Return the [x, y] coordinate for the center point of the cell that contains the specified text.  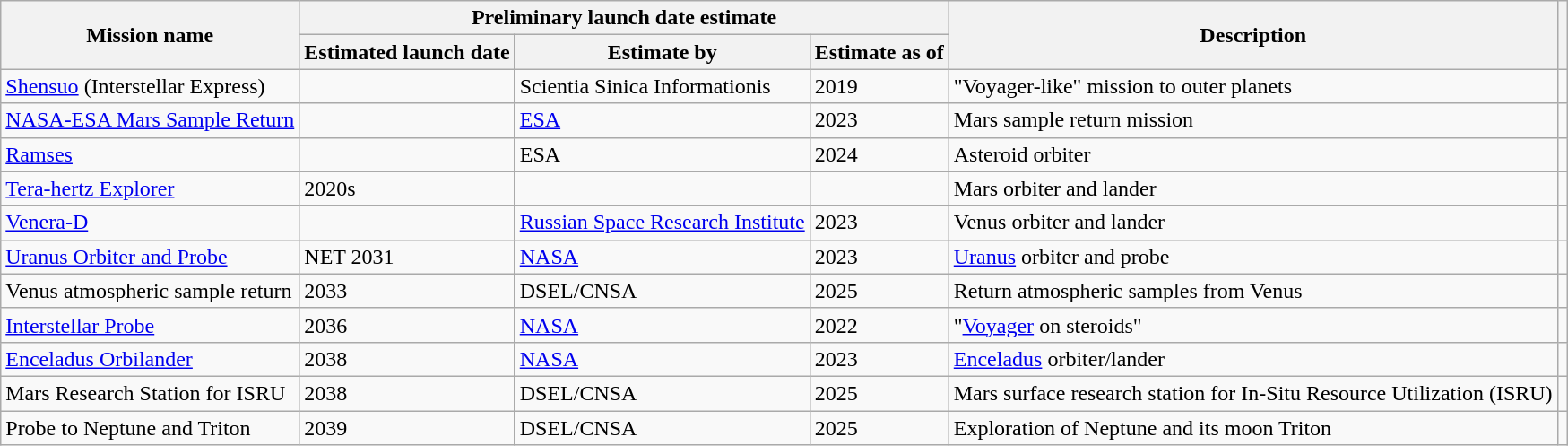
Russian Space Research Institute [662, 223]
Enceladus orbiter/lander [1253, 359]
Description [1253, 35]
Probe to Neptune and Triton [151, 428]
NASA-ESA Mars Sample Return [151, 120]
Return atmospheric samples from Venus [1253, 291]
2033 [407, 291]
Ramses [151, 154]
2036 [407, 325]
"Voyager-like" mission to outer planets [1253, 86]
Preliminary launch date estimate [624, 18]
Shensuo (Interstellar Express) [151, 86]
Estimated launch date [407, 52]
2019 [879, 86]
Estimate as of [879, 52]
Mars Research Station for ISRU [151, 393]
Interstellar Probe [151, 325]
Uranus Orbiter and Probe [151, 257]
2022 [879, 325]
Enceladus Orbilander [151, 359]
2024 [879, 154]
NET 2031 [407, 257]
Venus orbiter and lander [1253, 223]
Venus atmospheric sample return [151, 291]
Venera-D [151, 223]
Uranus orbiter and probe [1253, 257]
Mars surface research station for In-Situ Resource Utilization (ISRU) [1253, 393]
"Voyager on steroids" [1253, 325]
Scientia Sinica Informationis [662, 86]
2039 [407, 428]
Exploration of Neptune and its moon Triton [1253, 428]
Mission name [151, 35]
Mars sample return mission [1253, 120]
Estimate by [662, 52]
Mars orbiter and lander [1253, 188]
Asteroid orbiter [1253, 154]
2020s [407, 188]
Tera-hertz Explorer [151, 188]
